Scan for the cell matching the given text and deliver its (X, Y) coordinate at center. 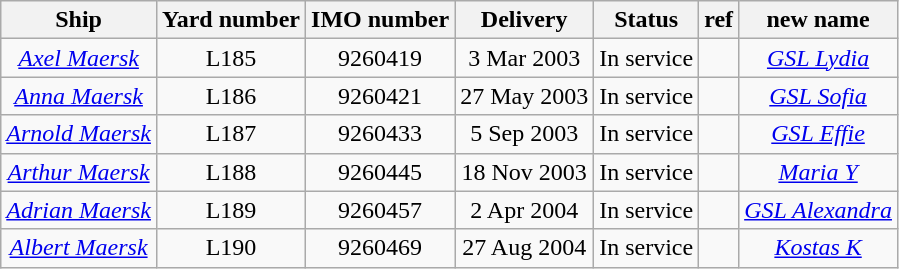
Status (646, 20)
27 May 2003 (524, 96)
9260433 (380, 134)
GSL Effie (818, 134)
5 Sep 2003 (524, 134)
9260445 (380, 172)
Arthur Maersk (79, 172)
27 Aug 2004 (524, 248)
IMO number (380, 20)
Ship (79, 20)
Delivery (524, 20)
9260421 (380, 96)
GSL Alexandra (818, 210)
GSL Sofia (818, 96)
L188 (230, 172)
9260457 (380, 210)
9260419 (380, 58)
Kostas K (818, 248)
Yard number (230, 20)
Axel Maersk (79, 58)
9260469 (380, 248)
2 Apr 2004 (524, 210)
Anna Maersk (79, 96)
L189 (230, 210)
ref (719, 20)
L187 (230, 134)
L185 (230, 58)
Maria Y (818, 172)
GSL Lydia (818, 58)
Adrian Maersk (79, 210)
Arnold Maersk (79, 134)
18 Nov 2003 (524, 172)
new name (818, 20)
Albert Maersk (79, 248)
L186 (230, 96)
3 Mar 2003 (524, 58)
L190 (230, 248)
